Output the (X, Y) coordinate of the center of the cell containing the given text.  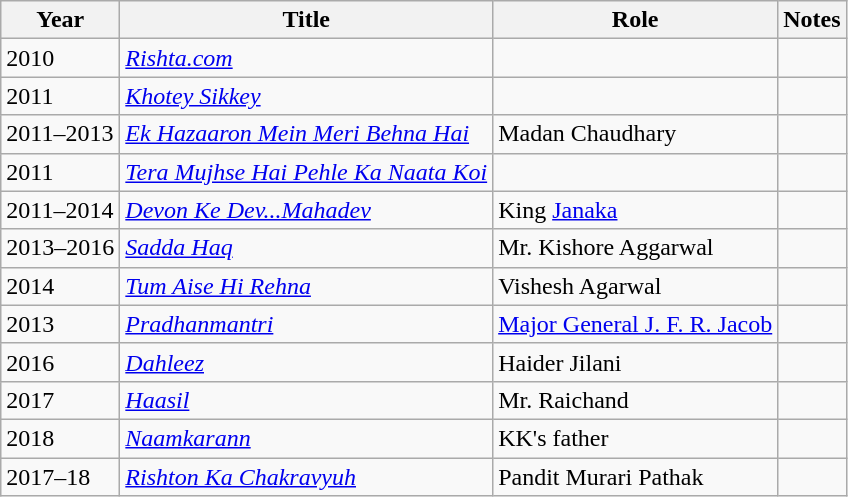
2010 (60, 58)
Khotey Sikkey (306, 96)
King Janaka (636, 210)
Rishta.com (306, 58)
Madan Chaudhary (636, 134)
2013 (60, 324)
2013–2016 (60, 248)
Tera Mujhse Hai Pehle Ka Naata Koi (306, 172)
Rishton Ka Chakravyuh (306, 477)
Pradhanmantri (306, 324)
Notes (812, 20)
Year (60, 20)
Devon Ke Dev...Mahadev (306, 210)
Mr. Raichand (636, 400)
Naamkarann (306, 438)
Dahleez (306, 362)
2017–18 (60, 477)
Title (306, 20)
Ek Hazaaron Mein Meri Behna Hai (306, 134)
2016 (60, 362)
Mr. Kishore Aggarwal (636, 248)
Vishesh Agarwal (636, 286)
2014 (60, 286)
2011–2013 (60, 134)
Major General J. F. R. Jacob (636, 324)
Sadda Haq (306, 248)
2017 (60, 400)
Haider Jilani (636, 362)
Pandit Murari Pathak (636, 477)
Haasil (306, 400)
Role (636, 20)
2018 (60, 438)
KK's father (636, 438)
Tum Aise Hi Rehna (306, 286)
2011–2014 (60, 210)
